Find where the given text appears and provide that cell's center as (X, Y) coordinate. 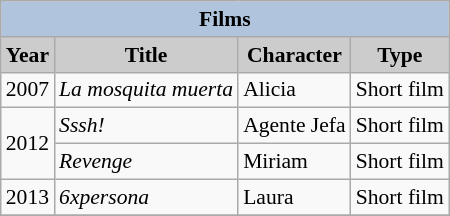
Character (294, 55)
Title (146, 55)
2007 (28, 90)
Type (400, 55)
La mosquita muerta (146, 90)
Year (28, 55)
Miriam (294, 162)
Revenge (146, 162)
Sssh! (146, 126)
2013 (28, 197)
Alicia (294, 90)
6xpersona (146, 197)
Laura (294, 197)
Films (225, 19)
2012 (28, 144)
Agente Jefa (294, 126)
